Scan for the cell matching the given text and deliver its (X, Y) coordinate at center. 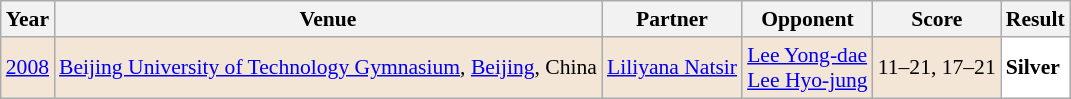
11–21, 17–21 (937, 68)
Opponent (808, 19)
Year (28, 19)
Lee Yong-dae Lee Hyo-jung (808, 68)
Score (937, 19)
Silver (1036, 68)
Result (1036, 19)
Beijing University of Technology Gymnasium, Beijing, China (328, 68)
Venue (328, 19)
2008 (28, 68)
Partner (672, 19)
Liliyana Natsir (672, 68)
